For the text-containing cell, return its midpoint in (x, y) coordinate format. 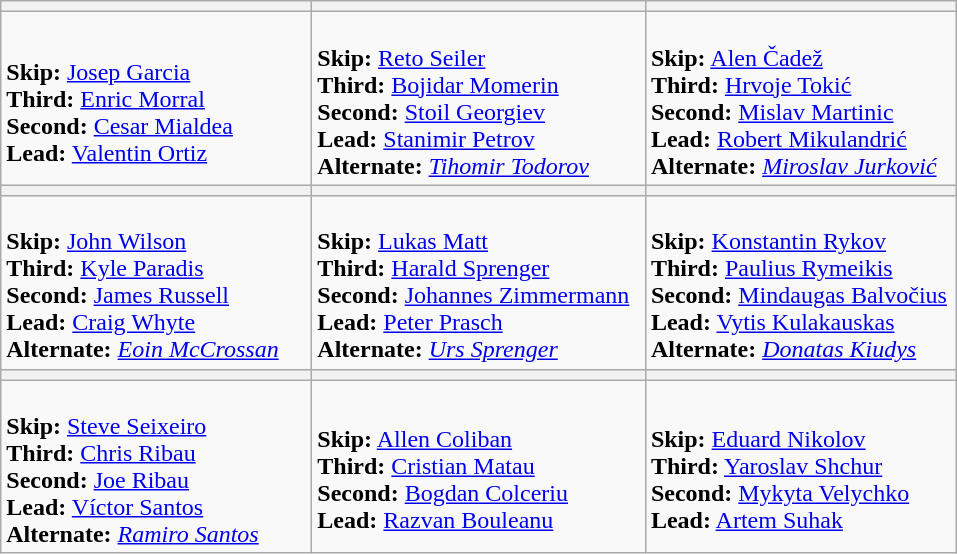
Skip: Josep Garcia Third: Enric Morral Second: Cesar Mialdea Lead: Valentin Ortiz (156, 98)
Skip: Steve Seixeiro Third: Chris Ribau Second: Joe Ribau Lead: Víctor Santos Alternate: Ramiro Santos (156, 466)
Skip: Reto Seiler Third: Bojidar Momerin Second: Stoil Georgiev Lead: Stanimir Petrov Alternate: Tihomir Todorov (479, 98)
Skip: Allen Coliban Third: Cristian Matau Second: Bogdan Colceriu Lead: Razvan Bouleanu (479, 466)
Skip: Eduard Nikolov Third: Yaroslav Shchur Second: Mykyta Velychko Lead: Artem Suhak (800, 466)
Skip: John Wilson Third: Kyle Paradis Second: James Russell Lead: Craig Whyte Alternate: Eoin McCrossan (156, 282)
Skip: Lukas Matt Third: Harald Sprenger Second: Johannes Zimmermann Lead: Peter Prasch Alternate: Urs Sprenger (479, 282)
Skip: Konstantin Rykov Third: Paulius Rymeikis Second: Mindaugas Balvočius Lead: Vytis Kulakauskas Alternate: Donatas Kiudys (800, 282)
Skip: Alen Čadež Third: Hrvoje Tokić Second: Mislav Martinic Lead: Robert Mikulandrić Alternate: Miroslav Jurković (800, 98)
